Scan for the cell matching the given text and deliver its (X, Y) coordinate at center. 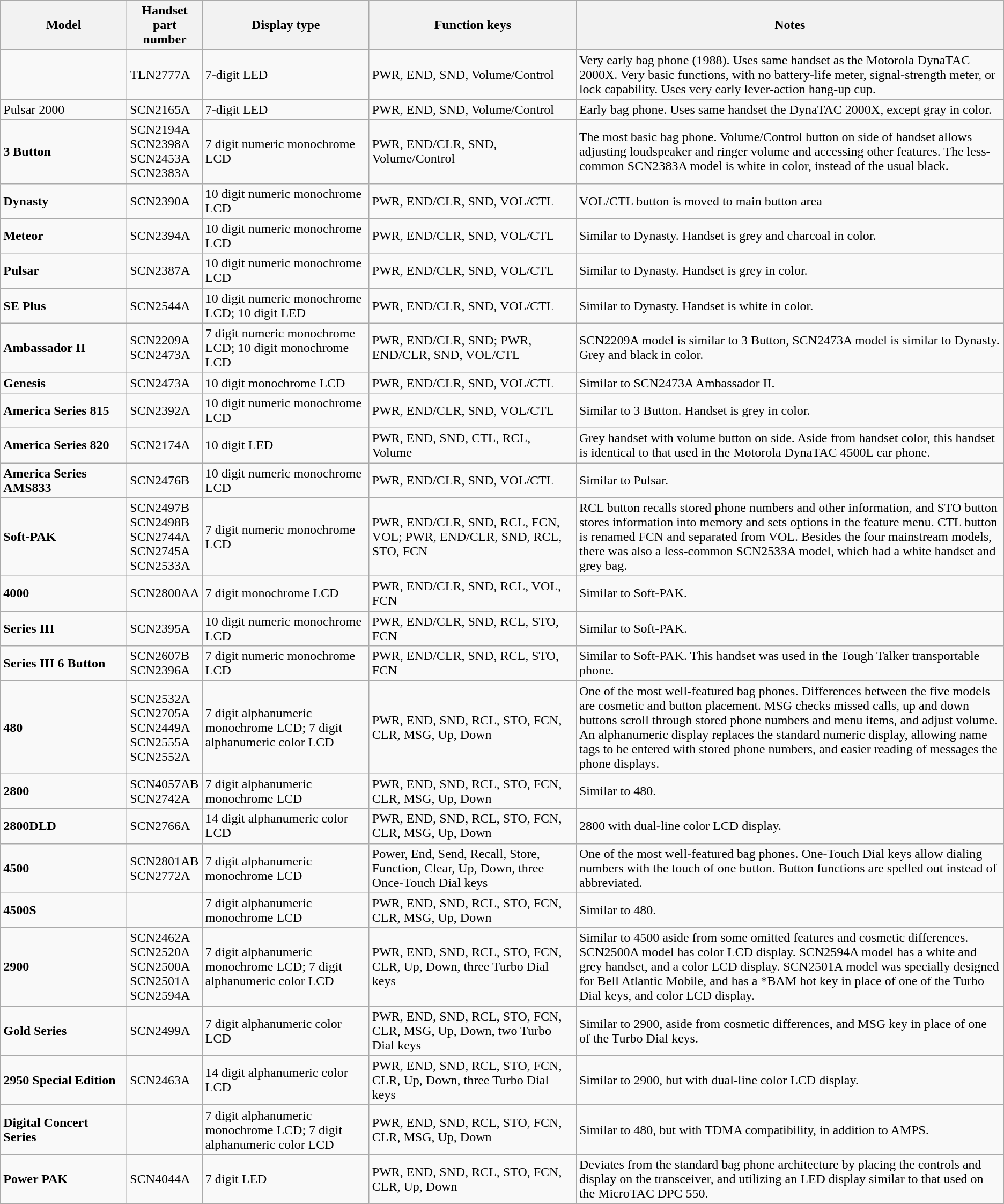
Similar to 3 Button. Handset is grey in color. (789, 410)
4500S (64, 910)
7 digit monochrome LCD (285, 593)
PWR, END/CLR, SND, RCL, VOL, FCN (473, 593)
TLN2777A (165, 75)
Similar to Dynasty. Handset is grey in color. (789, 270)
Similar to Dynasty. Handset is white in color. (789, 306)
2900 (64, 967)
SCN2194A SCN2398A SCN2453A SCN2383A (165, 151)
America Series 820 (64, 445)
America Series AMS833 (64, 480)
SCN2463A (165, 1080)
10 digit LED (285, 445)
3 Button (64, 151)
SCN2390A (165, 201)
SCN2473A (165, 383)
SCN2174A (165, 445)
Ambassador II (64, 348)
Similar to Dynasty. Handset is grey and charcoal in color. (789, 236)
SCN2209A model is similar to 3 Button, SCN2473A model is similar to Dynasty. Grey and black in color. (789, 348)
PWR, END/CLR, SND, RCL, FCN, VOL; PWR, END/CLR, SND, RCL, STO, FCN (473, 537)
SCN2532A SCN2705A SCN2449A SCN2555A SCN2552A (165, 728)
SCN4057AB SCN2742A (165, 791)
Function keys (473, 25)
Digital Concert Series (64, 1129)
Early bag phone. Uses same handset the DynaTAC 2000X, except gray in color. (789, 109)
480 (64, 728)
SCN4044A (165, 1179)
Genesis (64, 383)
7 digit numeric monochrome LCD; 10 digit monochrome LCD (285, 348)
4000 (64, 593)
10 digit monochrome LCD (285, 383)
Display type (285, 25)
SCN2395A (165, 629)
SCN2800AA (165, 593)
2800 (64, 791)
Soft-PAK (64, 537)
Handset part number (165, 25)
Similar to Pulsar. (789, 480)
Gold Series (64, 1031)
7 digit LED (285, 1179)
SCN2394A (165, 236)
VOL/CTL button is moved to main button area (789, 201)
PWR, END, SND, RCL, STO, FCN, CLR, Up, Down (473, 1179)
10 digit numeric monochrome LCD; 10 digit LED (285, 306)
Grey handset with volume button on side. Aside from handset color, this handset is identical to that used in the Motorola DynaTAC 4500L car phone. (789, 445)
SCN2801AB SCN2772A (165, 868)
Similar to Soft-PAK. This handset was used in the Tough Talker transportable phone. (789, 663)
Similar to SCN2473A Ambassador II. (789, 383)
PWR, END, SND, CTL, RCL, Volume (473, 445)
Dynasty (64, 201)
Similar to 2900, aside from cosmetic differences, and MSG key in place of one of the Turbo Dial keys. (789, 1031)
SCN2497B SCN2498B SCN2744A SCN2745A SCN2533A (165, 537)
Pulsar (64, 270)
SCN2165A (165, 109)
Notes (789, 25)
SCN2476B (165, 480)
SCN2462A SCN2520A SCN2500A SCN2501A SCN2594A (165, 967)
SCN2607B SCN2396A (165, 663)
Model (64, 25)
Series III 6 Button (64, 663)
2950 Special Edition (64, 1080)
PWR, END, SND, RCL, STO, FCN, CLR, MSG, Up, Down, two Turbo Dial keys (473, 1031)
Meteor (64, 236)
7 digit alphanumeric color LCD (285, 1031)
SCN2392A (165, 410)
SCN2766A (165, 826)
SCN2499A (165, 1031)
Similar to 2900, but with dual-line color LCD display. (789, 1080)
Power PAK (64, 1179)
America Series 815 (64, 410)
SCN2209A SCN2473A (165, 348)
SCN2544A (165, 306)
2800DLD (64, 826)
PWR, END/CLR, SND; PWR, END/CLR, SND, VOL/CTL (473, 348)
Pulsar 2000 (64, 109)
PWR, END/CLR, SND, Volume/Control (473, 151)
Power, End, Send, Recall, Store, Function, Clear, Up, Down, three Once-Touch Dial keys (473, 868)
4500 (64, 868)
SE Plus (64, 306)
SCN2387A (165, 270)
Series III (64, 629)
Similar to 480, but with TDMA compatibility, in addition to AMPS. (789, 1129)
2800 with dual-line color LCD display. (789, 826)
